From the cell containing the given text, extract its center point as (X, Y) coordinate. 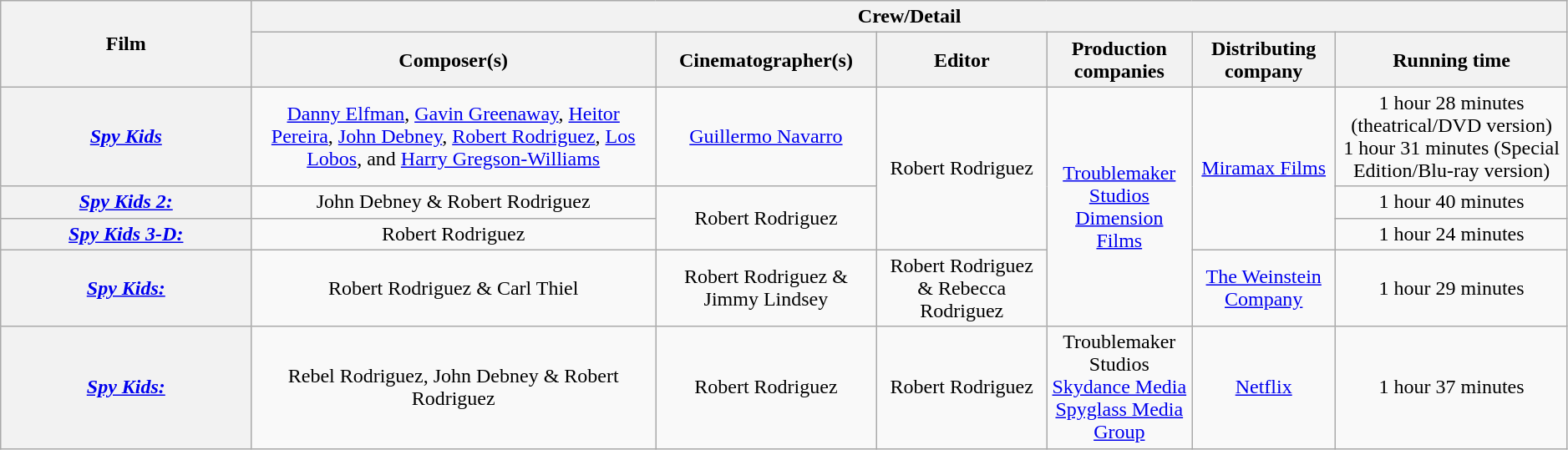
Crew/Detail (909, 17)
Spy Kids 3-D: (126, 234)
Troublemaker StudiosDimension Films (1119, 207)
1 hour 40 minutes (1452, 202)
Film (126, 43)
1 hour 29 minutes (1452, 288)
1 hour 37 minutes (1452, 387)
Danny Elfman, Gavin Greenaway, Heitor Pereira, John Debney, Robert Rodriguez, Los Lobos, and Harry Gregson-Williams (454, 137)
Guillermo Navarro (767, 137)
1 hour 24 minutes (1452, 234)
Editor (962, 60)
Cinematographer(s) (767, 60)
Composer(s) (454, 60)
Spy Kids (126, 137)
Miramax Films (1263, 169)
The Weinstein Company (1263, 288)
Rebel Rodriguez, John Debney & Robert Rodriguez (454, 387)
Distributing company (1263, 60)
Netflix (1263, 387)
Spy Kids 2: (126, 202)
Troublemaker StudiosSkydance MediaSpyglass Media Group (1119, 387)
Running time (1452, 60)
Robert Rodriguez & Carl Thiel (454, 288)
Robert Rodriguez & Jimmy Lindsey (767, 288)
1 hour 28 minutes (theatrical/DVD version)1 hour 31 minutes (Special Edition/Blu-ray version) (1452, 137)
John Debney & Robert Rodriguez (454, 202)
Robert Rodriguez & Rebecca Rodriguez (962, 288)
Production companies (1119, 60)
